Search for the cell housing the specified text and yield its (x, y) center coordinate. 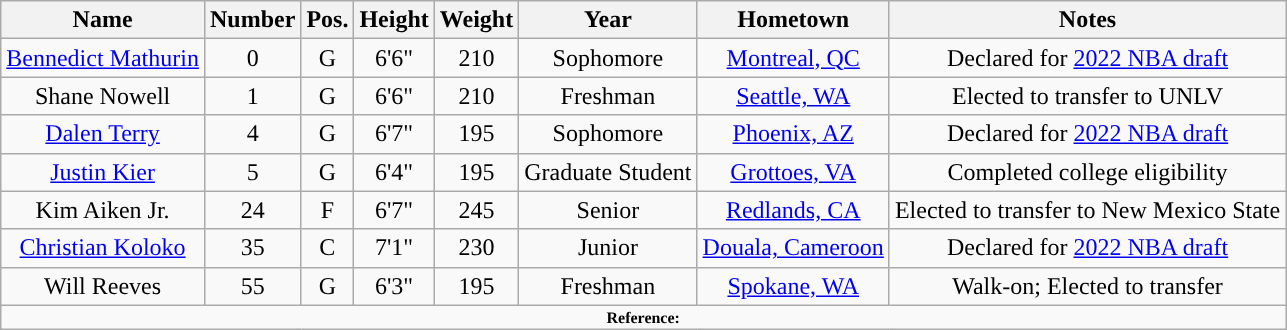
0 (252, 58)
35 (252, 248)
C (328, 248)
245 (476, 210)
1 (252, 96)
Graduate Student (608, 172)
Reference: (644, 317)
230 (476, 248)
7'1" (394, 248)
55 (252, 286)
6'3" (394, 286)
Weight (476, 20)
Hometown (793, 20)
24 (252, 210)
Name (103, 20)
Notes (1087, 20)
4 (252, 134)
Bennedict Mathurin (103, 58)
Pos. (328, 20)
Walk-on; Elected to transfer (1087, 286)
Montreal, QC (793, 58)
Phoenix, AZ (793, 134)
Grottoes, VA (793, 172)
Completed college eligibility (1087, 172)
Elected to transfer to UNLV (1087, 96)
Will Reeves (103, 286)
Shane Nowell (103, 96)
Elected to transfer to New Mexico State (1087, 210)
Senior (608, 210)
Seattle, WA (793, 96)
Redlands, CA (793, 210)
Kim Aiken Jr. (103, 210)
Dalen Terry (103, 134)
Height (394, 20)
5 (252, 172)
Douala, Cameroon (793, 248)
F (328, 210)
Spokane, WA (793, 286)
Christian Koloko (103, 248)
Year (608, 20)
Junior (608, 248)
Number (252, 20)
Justin Kier (103, 172)
6'4" (394, 172)
